Identify which cell holds the provided text, then report its [x, y] central coordinate. 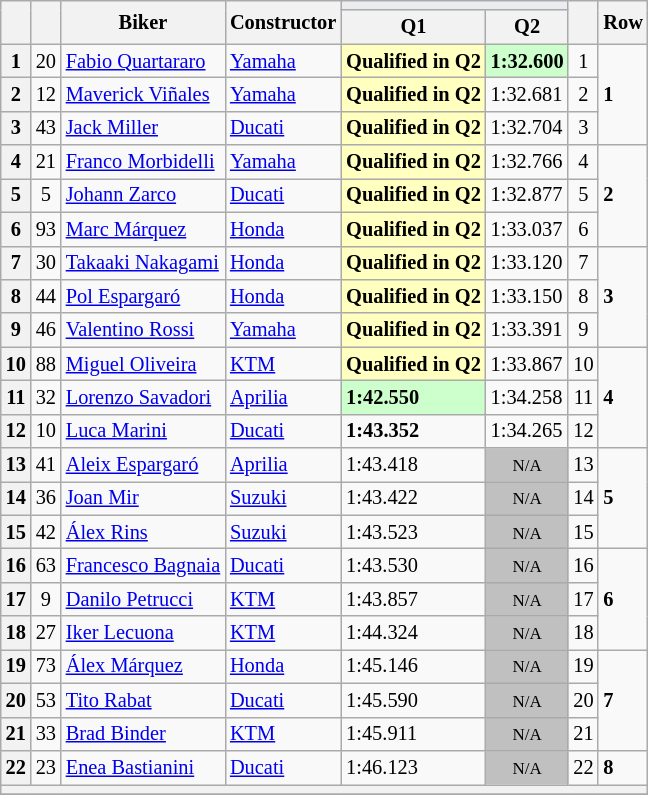
1:32.766 [528, 162]
Iker Lecuona [143, 633]
1:32.600 [528, 61]
Francesco Bagnaia [143, 565]
41 [46, 465]
Takaaki Nakagami [143, 263]
88 [46, 364]
Johann Zarco [143, 195]
32 [46, 397]
1:43.857 [413, 599]
42 [46, 532]
1:42.550 [413, 397]
63 [46, 565]
1:34.265 [528, 431]
Brad Binder [143, 734]
93 [46, 229]
1:43.523 [413, 532]
1:33.120 [528, 263]
Tito Rabat [143, 700]
1:43.530 [413, 565]
Aleix Espargaró [143, 465]
44 [46, 296]
73 [46, 666]
1:43.418 [413, 465]
Marc Márquez [143, 229]
1:33.391 [528, 330]
1:33.150 [528, 296]
Valentino Rossi [143, 330]
Fabio Quartararo [143, 61]
27 [46, 633]
1:46.123 [413, 767]
1:43.352 [413, 431]
Luca Marini [143, 431]
53 [46, 700]
1:33.037 [528, 229]
Lorenzo Savadori [143, 397]
1:32.704 [528, 128]
46 [46, 330]
36 [46, 498]
30 [46, 263]
Franco Morbidelli [143, 162]
1:45.146 [413, 666]
1:32.877 [528, 195]
Jack Miller [143, 128]
1:45.590 [413, 700]
43 [46, 128]
Q1 [413, 27]
Biker [143, 22]
Joan Mir [143, 498]
1:33.867 [528, 364]
Miguel Oliveira [143, 364]
1:45.911 [413, 734]
1:44.324 [413, 633]
Maverick Viñales [143, 94]
Row [622, 22]
33 [46, 734]
Álex Rins [143, 532]
Q2 [528, 27]
23 [46, 767]
Álex Márquez [143, 666]
1:34.258 [528, 397]
Danilo Petrucci [143, 599]
1:32.681 [528, 94]
Enea Bastianini [143, 767]
Pol Espargaró [143, 296]
Constructor [283, 22]
1:43.422 [413, 498]
